From the cell containing the given text, extract its center point as (x, y) coordinate. 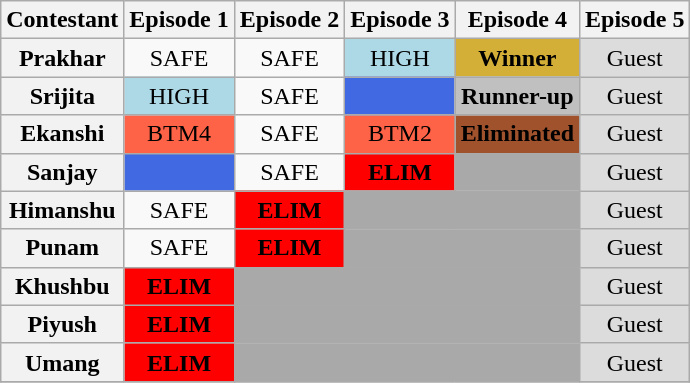
Himanshu (62, 210)
Episode 4 (517, 20)
Khushbu (62, 286)
Piyush (62, 324)
Episode 3 (400, 20)
Winner (517, 58)
Prakhar (62, 58)
Umang (62, 362)
Sanjay (62, 172)
Eliminated (517, 134)
Contestant (62, 20)
Punam (62, 248)
Episode 1 (179, 20)
Runner-up (517, 96)
Srijita (62, 96)
Episode 2 (289, 20)
BTM4 (179, 134)
BTM2 (400, 134)
Ekanshi (62, 134)
Episode 5 (635, 20)
